Search for the cell housing the specified text and yield its [X, Y] center coordinate. 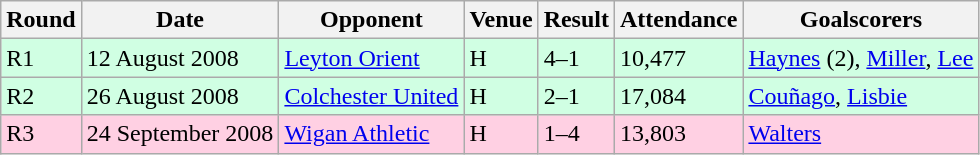
Walters [861, 134]
12 August 2008 [180, 58]
1–4 [576, 134]
Wigan Athletic [372, 134]
13,803 [679, 134]
Couñago, Lisbie [861, 96]
17,084 [679, 96]
2–1 [576, 96]
Goalscorers [861, 20]
Colchester United [372, 96]
Attendance [679, 20]
10,477 [679, 58]
26 August 2008 [180, 96]
Date [180, 20]
R2 [41, 96]
Venue [501, 20]
Result [576, 20]
Round [41, 20]
Opponent [372, 20]
4–1 [576, 58]
R1 [41, 58]
24 September 2008 [180, 134]
Leyton Orient [372, 58]
R3 [41, 134]
Haynes (2), Miller, Lee [861, 58]
